Find where the given text appears and provide that cell's center as [x, y] coordinate. 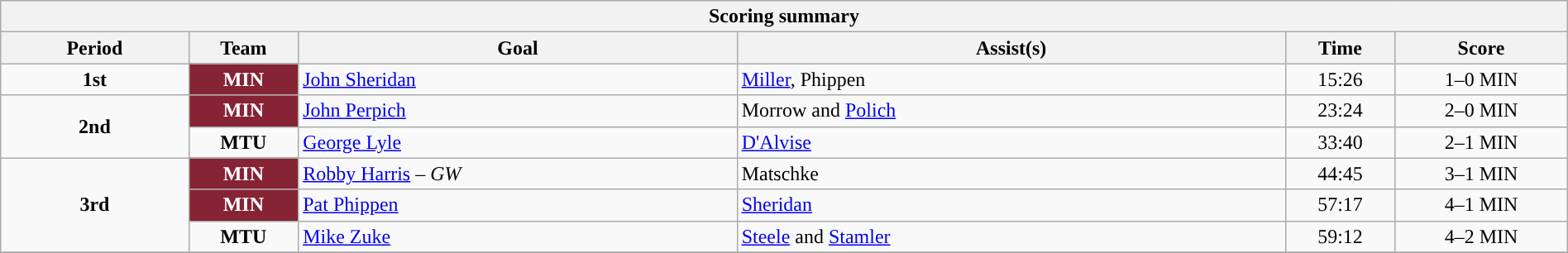
2nd [94, 126]
Scoring summary [784, 17]
George Lyle [518, 142]
Assist(s) [1011, 48]
Miller, Phippen [1011, 79]
John Perpich [518, 111]
Robby Harris – GW [518, 174]
59:12 [1340, 236]
Pat Phippen [518, 205]
D'Alvise [1011, 142]
2–0 MIN [1481, 111]
Score [1481, 48]
4–2 MIN [1481, 236]
15:26 [1340, 79]
23:24 [1340, 111]
Sheridan [1011, 205]
Matschke [1011, 174]
57:17 [1340, 205]
44:45 [1340, 174]
Steele and Stamler [1011, 236]
3–1 MIN [1481, 174]
33:40 [1340, 142]
John Sheridan [518, 79]
Goal [518, 48]
1st [94, 79]
Mike Zuke [518, 236]
1–0 MIN [1481, 79]
4–1 MIN [1481, 205]
Morrow and Polich [1011, 111]
3rd [94, 205]
Time [1340, 48]
Period [94, 48]
2–1 MIN [1481, 142]
Team [243, 48]
